Search for the cell housing the specified text and yield its [X, Y] center coordinate. 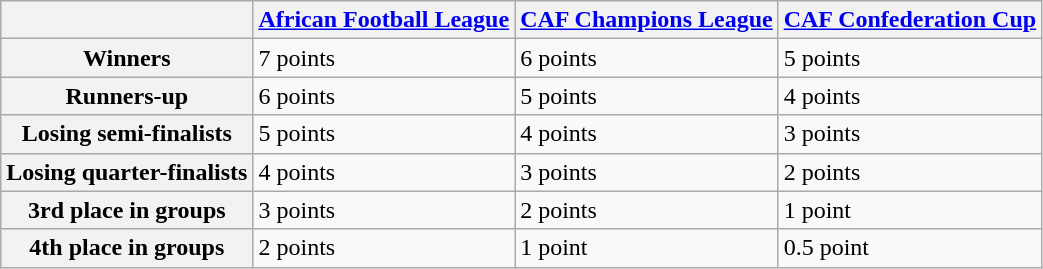
African Football League [384, 20]
4th place in groups [127, 248]
CAF Confederation Cup [910, 20]
CAF Champions League [647, 20]
Runners-up [127, 96]
Winners [127, 58]
7 points [384, 58]
Losing quarter-finalists [127, 172]
3rd place in groups [127, 210]
Losing semi-finalists [127, 134]
0.5 point [910, 248]
